Locate the cell with the specified text and output its [X, Y] center coordinate. 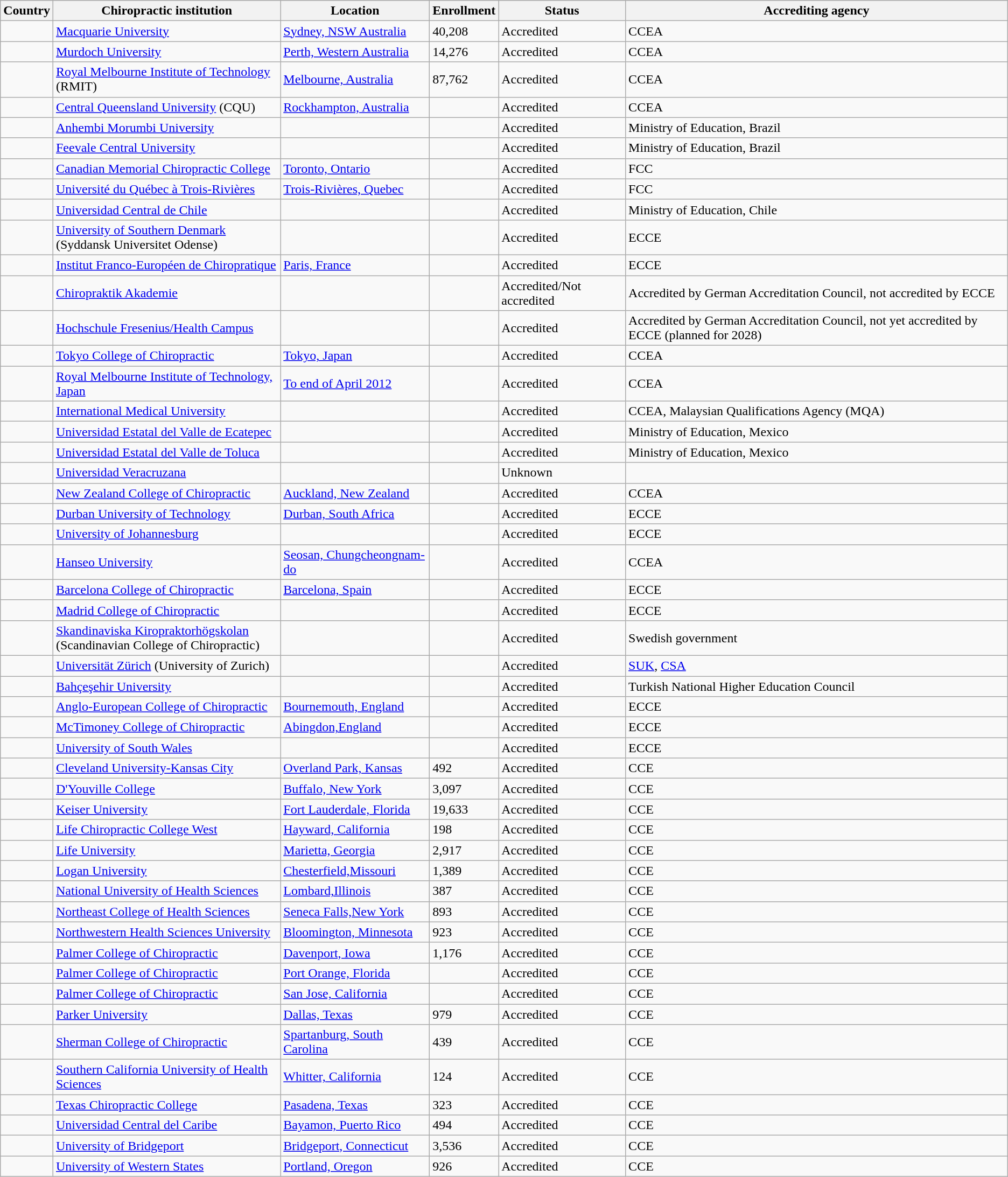
University of Western States [166, 1166]
Tokyo College of Chiropractic [166, 356]
Feevale Central University [166, 148]
Lombard,Illinois [355, 891]
Perth, Western Australia [355, 52]
Universidad Estatal del Valle de Toluca [166, 452]
Canadian Memorial Chiropractic College [166, 169]
Accredited by German Accreditation Council, not accredited by ECCE [817, 293]
Keiser University [166, 809]
Overland Park, Kansas [355, 768]
Tokyo, Japan [355, 356]
Skandinaviska Kiropraktorhögskolan (Scandinavian College of Chiropractic) [166, 637]
Pasadena, Texas [355, 1105]
87,762 [464, 80]
Durban University of Technology [166, 514]
Dallas, Texas [355, 1014]
University of Bridgeport [166, 1146]
19,633 [464, 809]
Turkish National Higher Education Council [817, 686]
Universidad Central del Caribe [166, 1125]
14,276 [464, 52]
Status [562, 11]
Auckland, New Zealand [355, 493]
Chesterfield,Missouri [355, 871]
Rockhampton, Australia [355, 107]
Swedish government [817, 637]
Life Chiropractic College West [166, 830]
Anhembi Morumbi University [166, 128]
Whitter, California [355, 1077]
Sydney, NSW Australia [355, 31]
Spartanburg, South Carolina [355, 1042]
Northwestern Health Sciences University [166, 932]
Université du Québec à Trois-Rivières [166, 189]
Cleveland University-Kansas City [166, 768]
Barcelona College of Chiropractic [166, 590]
Hanseo University [166, 562]
Universidad Veracruzana [166, 473]
Hayward, California [355, 830]
Fort Lauderdale, Florida [355, 809]
Murdoch University [166, 52]
Bournemouth, England [355, 707]
387 [464, 891]
3,097 [464, 789]
Toronto, Ontario [355, 169]
Northeast College of Health Sciences [166, 912]
New Zealand College of Chiropractic [166, 493]
893 [464, 912]
926 [464, 1166]
University of South Wales [166, 748]
University of Southern Denmark (Syddansk Universitet Odense) [166, 237]
Accredited/Not accredited [562, 293]
Institut Franco-Européen de Chiropratique [166, 265]
2,917 [464, 850]
University of Johannesburg [166, 534]
Ministry of Education, Chile [817, 209]
Davenport, Iowa [355, 952]
979 [464, 1014]
Bahçeşehir University [166, 686]
124 [464, 1077]
San Jose, California [355, 993]
Durban, South Africa [355, 514]
Port Orange, Florida [355, 973]
Paris, France [355, 265]
3,536 [464, 1146]
Universidad Estatal del Valle de Ecatepec [166, 432]
Melbourne, Australia [355, 80]
McTimoney College of Chiropractic [166, 727]
Enrollment [464, 11]
Parker University [166, 1014]
439 [464, 1042]
To end of April 2012 [355, 383]
323 [464, 1105]
CCEA, Malaysian Qualifications Agency (MQA) [817, 411]
198 [464, 830]
1,176 [464, 952]
Accredited by German Accreditation Council, not yet accredited by ECCE (planned for 2028) [817, 328]
Bayamon, Puerto Rico [355, 1125]
Chiropraktik Akademie [166, 293]
Buffalo, New York [355, 789]
Trois-Rivières, Quebec [355, 189]
Barcelona, Spain [355, 590]
Hochschule Fresenius/Health Campus [166, 328]
International Medical University [166, 411]
Texas Chiropractic College [166, 1105]
Logan University [166, 871]
Seosan, Chungcheongnam-do [355, 562]
Anglo-European College of Chiropractic [166, 707]
Central Queensland University (CQU) [166, 107]
Location [355, 11]
492 [464, 768]
1,389 [464, 871]
Seneca Falls,New York [355, 912]
40,208 [464, 31]
Unknown [562, 473]
Royal Melbourne Institute of Technology (RMIT) [166, 80]
Madrid College of Chiropractic [166, 610]
Universidad Central de Chile [166, 209]
Abingdon,England [355, 727]
Bloomington, Minnesota [355, 932]
Macquarie University [166, 31]
Country [27, 11]
Universität Zürich (University of Zurich) [166, 665]
Royal Melbourne Institute of Technology, Japan [166, 383]
D'Youville College [166, 789]
SUK, CSA [817, 665]
Sherman College of Chiropractic [166, 1042]
Bridgeport, Connecticut [355, 1146]
923 [464, 932]
Chiropractic institution [166, 11]
Southern California University of Health Sciences [166, 1077]
Accrediting agency [817, 11]
National University of Health Sciences [166, 891]
494 [464, 1125]
Portland, Oregon [355, 1166]
Marietta, Georgia [355, 850]
Life University [166, 850]
